Return the [X, Y] coordinate for the center point of the cell that contains the specified text.  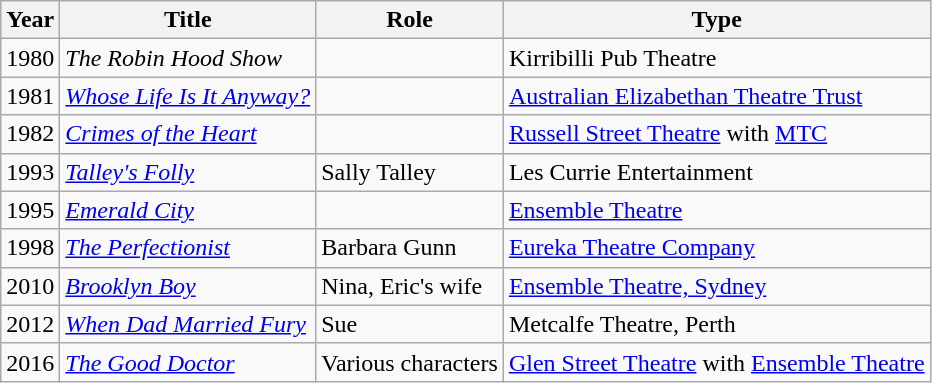
Kirribilli Pub Theatre [716, 58]
Sue [410, 324]
1998 [30, 248]
1995 [30, 210]
Role [410, 20]
Australian Elizabethan Theatre Trust [716, 96]
1980 [30, 58]
Title [188, 20]
Glen Street Theatre with Ensemble Theatre [716, 362]
Nina, Eric's wife [410, 286]
Type [716, 20]
Crimes of the Heart [188, 134]
Sally Talley [410, 172]
1981 [30, 96]
Eureka Theatre Company [716, 248]
Whose Life Is It Anyway? [188, 96]
1993 [30, 172]
Ensemble Theatre, Sydney [716, 286]
When Dad Married Fury [188, 324]
Various characters [410, 362]
The Robin Hood Show [188, 58]
Emerald City [188, 210]
The Perfectionist [188, 248]
Brooklyn Boy [188, 286]
Talley's Folly [188, 172]
The Good Doctor [188, 362]
Russell Street Theatre with MTC [716, 134]
2010 [30, 286]
2012 [30, 324]
Les Currie Entertainment [716, 172]
Ensemble Theatre [716, 210]
Barbara Gunn [410, 248]
Metcalfe Theatre, Perth [716, 324]
Year [30, 20]
2016 [30, 362]
1982 [30, 134]
